From the cell containing the given text, extract its center point as [X, Y] coordinate. 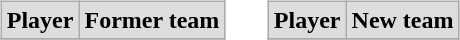
Former team [152, 20]
New team [402, 20]
